Return (x, y) of the center of cell containing provided text 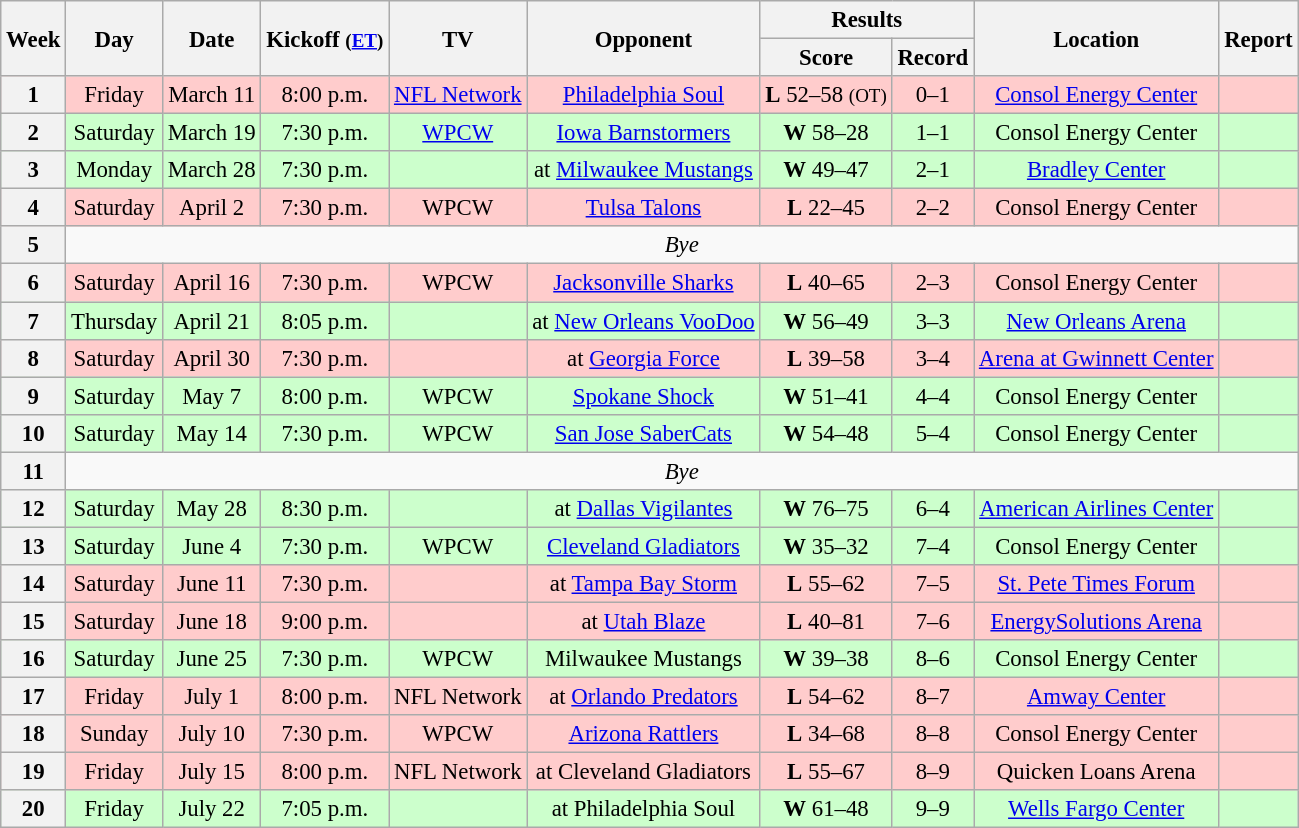
L 40–65 (826, 283)
L 55–62 (826, 584)
W 54–48 (826, 433)
St. Pete Times Forum (1096, 584)
7–4 (932, 546)
8–7 (932, 697)
L 22–45 (826, 208)
at Utah Blaze (644, 621)
18 (34, 734)
10 (34, 433)
L 40–81 (826, 621)
at Tampa Bay Storm (644, 584)
5 (34, 245)
6–4 (932, 509)
7–5 (932, 584)
8 (34, 358)
July 22 (212, 809)
Monday (114, 170)
7:05 p.m. (325, 809)
June 25 (212, 659)
12 (34, 509)
Opponent (644, 38)
Score (826, 58)
March 28 (212, 170)
Cleveland Gladiators (644, 546)
L 52–58 (OT) (826, 95)
Report (1258, 38)
San Jose SaberCats (644, 433)
8–9 (932, 772)
3–4 (932, 358)
7 (34, 321)
American Airlines Center (1096, 509)
Arizona Rattlers (644, 734)
Week (34, 38)
May 7 (212, 396)
W 35–32 (826, 546)
June 18 (212, 621)
at Orlando Predators (644, 697)
L 39–58 (826, 358)
W 56–49 (826, 321)
2–3 (932, 283)
4 (34, 208)
Jacksonville Sharks (644, 283)
2 (34, 133)
1–1 (932, 133)
2–2 (932, 208)
9–9 (932, 809)
7–6 (932, 621)
June 11 (212, 584)
New Orleans Arena (1096, 321)
11 (34, 471)
July 1 (212, 697)
April 2 (212, 208)
13 (34, 546)
8:05 p.m. (325, 321)
4–4 (932, 396)
3 (34, 170)
at New Orleans VooDoo (644, 321)
0–1 (932, 95)
20 (34, 809)
Bradley Center (1096, 170)
W 49–47 (826, 170)
9 (34, 396)
May 14 (212, 433)
8–6 (932, 659)
March 19 (212, 133)
April 16 (212, 283)
April 21 (212, 321)
Arena at Gwinnett Center (1096, 358)
Tulsa Talons (644, 208)
Amway Center (1096, 697)
July 15 (212, 772)
9:00 p.m. (325, 621)
July 10 (212, 734)
Thursday (114, 321)
W 58–28 (826, 133)
8–8 (932, 734)
May 28 (212, 509)
16 (34, 659)
W 76–75 (826, 509)
Sunday (114, 734)
Iowa Barnstormers (644, 133)
L 54–62 (826, 697)
June 4 (212, 546)
at Dallas Vigilantes (644, 509)
14 (34, 584)
6 (34, 283)
Spokane Shock (644, 396)
Quicken Loans Arena (1096, 772)
at Cleveland Gladiators (644, 772)
2–1 (932, 170)
W 39–38 (826, 659)
Day (114, 38)
Kickoff (ET) (325, 38)
at Georgia Force (644, 358)
at Milwaukee Mustangs (644, 170)
March 11 (212, 95)
Milwaukee Mustangs (644, 659)
8:30 p.m. (325, 509)
Results (867, 20)
3–3 (932, 321)
W 61–48 (826, 809)
TV (458, 38)
W 51–41 (826, 396)
L 55–67 (826, 772)
15 (34, 621)
at Philadelphia Soul (644, 809)
1 (34, 95)
April 30 (212, 358)
Philadelphia Soul (644, 95)
17 (34, 697)
Wells Fargo Center (1096, 809)
Date (212, 38)
Location (1096, 38)
5–4 (932, 433)
EnergySolutions Arena (1096, 621)
19 (34, 772)
Record (932, 58)
L 34–68 (826, 734)
